Search for the cell housing the specified text and yield its [x, y] center coordinate. 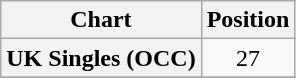
UK Singles (OCC) [101, 58]
Position [248, 20]
Chart [101, 20]
27 [248, 58]
